Identify which cell holds the provided text, then report its (X, Y) central coordinate. 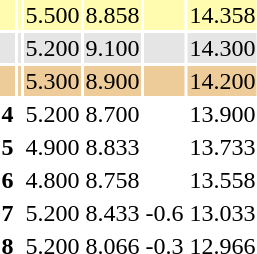
4 (8, 114)
8.833 (112, 147)
8.900 (112, 81)
13.558 (222, 180)
7 (8, 213)
8.858 (112, 15)
14.358 (222, 15)
8.433 (112, 213)
13.733 (222, 147)
5.300 (52, 81)
14.200 (222, 81)
-0.6 (164, 213)
5.500 (52, 15)
13.900 (222, 114)
8.758 (112, 180)
4.800 (52, 180)
4.900 (52, 147)
8.700 (112, 114)
13.033 (222, 213)
5 (8, 147)
9.100 (112, 48)
14.300 (222, 48)
6 (8, 180)
